Scan for the cell matching the given text and deliver its [x, y] coordinate at center. 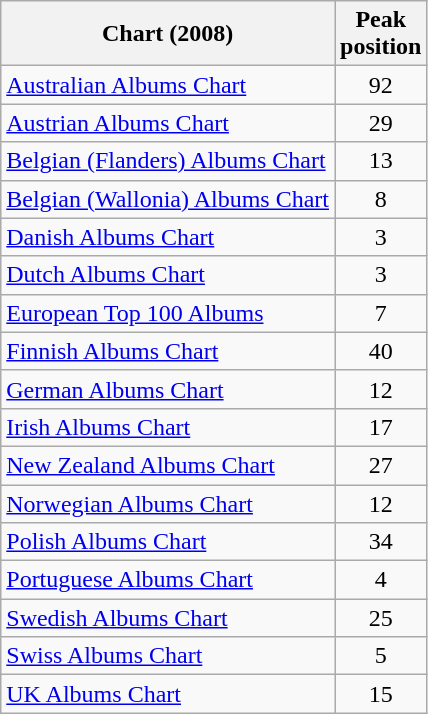
25 [380, 618]
Dutch Albums Chart [168, 275]
Chart (2008) [168, 34]
29 [380, 123]
40 [380, 351]
Belgian (Flanders) Albums Chart [168, 161]
Polish Albums Chart [168, 542]
Danish Albums Chart [168, 237]
Peak position [380, 34]
15 [380, 694]
13 [380, 161]
7 [380, 313]
92 [380, 85]
8 [380, 199]
27 [380, 465]
Swedish Albums Chart [168, 618]
34 [380, 542]
Belgian (Wallonia) Albums Chart [168, 199]
New Zealand Albums Chart [168, 465]
Portuguese Albums Chart [168, 580]
4 [380, 580]
Norwegian Albums Chart [168, 503]
Irish Albums Chart [168, 427]
5 [380, 656]
German Albums Chart [168, 389]
17 [380, 427]
Swiss Albums Chart [168, 656]
UK Albums Chart [168, 694]
Finnish Albums Chart [168, 351]
Austrian Albums Chart [168, 123]
Australian Albums Chart [168, 85]
European Top 100 Albums [168, 313]
